Detect which cell encompasses the target text, then output its (x, y) center coordinate. 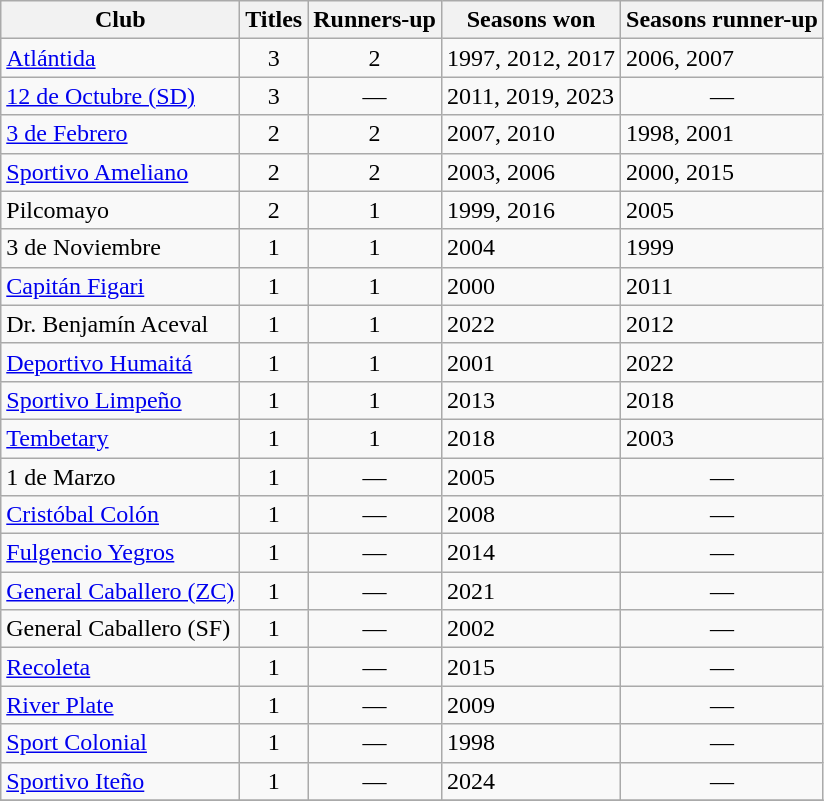
2004 (530, 248)
2001 (530, 362)
2003, 2006 (530, 172)
Sportivo Ameliano (120, 172)
Cristóbal Colón (120, 515)
Seasons runner-up (722, 20)
3 de Febrero (120, 134)
2013 (530, 400)
2012 (722, 324)
2021 (530, 591)
2009 (530, 705)
2002 (530, 629)
12 de Octubre (SD) (120, 96)
1 de Marzo (120, 477)
Seasons won (530, 20)
3 de Noviembre (120, 248)
2014 (530, 553)
Atlántida (120, 58)
Sportivo Iteño (120, 781)
2024 (530, 781)
Recoleta (120, 667)
2006, 2007 (722, 58)
2000, 2015 (722, 172)
General Caballero (ZC) (120, 591)
2011 (722, 286)
River Plate (120, 705)
1999 (722, 248)
2007, 2010 (530, 134)
Capitán Figari (120, 286)
2003 (722, 438)
Sport Colonial (120, 743)
2000 (530, 286)
Club (120, 20)
Pilcomayo (120, 210)
General Caballero (SF) (120, 629)
Titles (274, 20)
2008 (530, 515)
2011, 2019, 2023 (530, 96)
Fulgencio Yegros (120, 553)
Tembetary (120, 438)
1999, 2016 (530, 210)
Sportivo Limpeño (120, 400)
1998 (530, 743)
Dr. Benjamín Aceval (120, 324)
Deportivo Humaitá (120, 362)
2015 (530, 667)
1998, 2001 (722, 134)
Runners-up (375, 20)
1997, 2012, 2017 (530, 58)
